Identify which cell holds the provided text, then report its (x, y) central coordinate. 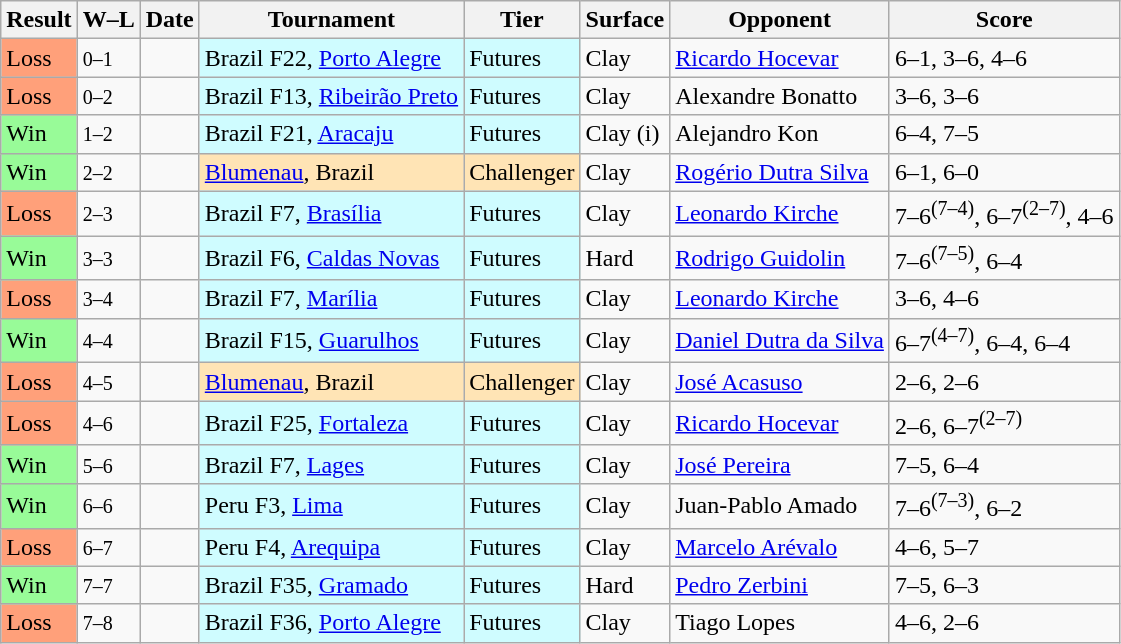
Brazil F22, Porto Alegre (331, 58)
José Acasuso (780, 382)
2–6, 2–6 (1004, 382)
4–6, 5–7 (1004, 547)
4–6, 2–6 (1004, 623)
Brazil F35, Gramado (331, 585)
4–5 (108, 382)
Date (170, 20)
Tier (522, 20)
Peru F4, Arequipa (331, 547)
Juan-Pablo Amado (780, 506)
3–6, 4–6 (1004, 299)
7–6(7–5), 6–4 (1004, 258)
Clay (i) (625, 134)
Rodrigo Guidolin (780, 258)
0–2 (108, 96)
6–7 (108, 547)
Brazil F7, Brasília (331, 214)
6–1, 3–6, 4–6 (1004, 58)
Peru F3, Lima (331, 506)
3–3 (108, 258)
Rogério Dutra Silva (780, 172)
Tournament (331, 20)
2–6, 6–7(2–7) (1004, 424)
José Pereira (780, 464)
Tiago Lopes (780, 623)
0–1 (108, 58)
6–1, 6–0 (1004, 172)
Brazil F36, Porto Alegre (331, 623)
3–4 (108, 299)
3–6, 3–6 (1004, 96)
Daniel Dutra da Silva (780, 340)
Score (1004, 20)
Pedro Zerbini (780, 585)
5–6 (108, 464)
W–L (108, 20)
Brazil F7, Lages (331, 464)
6–4, 7–5 (1004, 134)
Surface (625, 20)
7–5, 6–4 (1004, 464)
7–5, 6–3 (1004, 585)
2–2 (108, 172)
7–8 (108, 623)
4–6 (108, 424)
7–6(7–3), 6–2 (1004, 506)
Brazil F13, Ribeirão Preto (331, 96)
Brazil F6, Caldas Novas (331, 258)
Opponent (780, 20)
Alexandre Bonatto (780, 96)
Alejandro Kon (780, 134)
2–3 (108, 214)
1–2 (108, 134)
Brazil F25, Fortaleza (331, 424)
Brazil F7, Marília (331, 299)
6–6 (108, 506)
7–7 (108, 585)
Brazil F21, Aracaju (331, 134)
Marcelo Arévalo (780, 547)
4–4 (108, 340)
6–7(4–7), 6–4, 6–4 (1004, 340)
7–6(7–4), 6–7(2–7), 4–6 (1004, 214)
Result (39, 20)
Brazil F15, Guarulhos (331, 340)
